Determine the (x, y) coordinate at the center of the cell enclosing the given text.  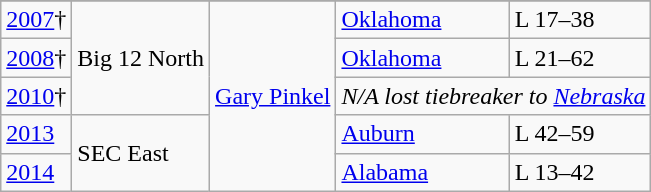
L 21–62 (580, 58)
2010† (36, 96)
L 13–42 (580, 172)
N/A lost tiebreaker to Nebraska (494, 96)
SEC East (141, 153)
Alabama (422, 172)
L 17–38 (580, 20)
2007† (36, 20)
Auburn (422, 134)
2008† (36, 58)
2014 (36, 172)
L 42–59 (580, 134)
Gary Pinkel (273, 96)
2013 (36, 134)
Big 12 North (141, 58)
